Find where the given text appears and provide that cell's center as (X, Y) coordinate. 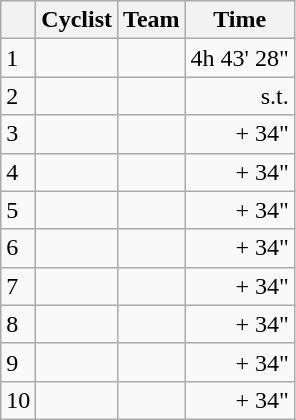
Team (152, 20)
2 (18, 96)
Cyclist (77, 20)
3 (18, 134)
1 (18, 58)
5 (18, 210)
8 (18, 324)
4 (18, 172)
4h 43' 28" (240, 58)
7 (18, 286)
6 (18, 248)
s.t. (240, 96)
10 (18, 400)
Time (240, 20)
9 (18, 362)
